Search for the cell housing the specified text and yield its (X, Y) center coordinate. 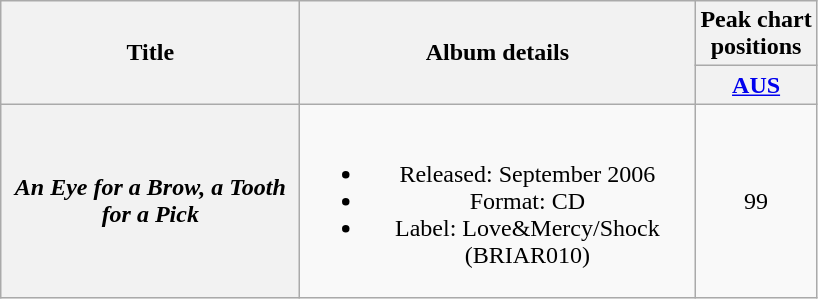
An Eye for a Brow, a Tooth for a Pick (150, 201)
AUS (756, 85)
99 (756, 201)
Album details (498, 52)
Released: September 2006Format: CDLabel: Love&Mercy/Shock (BRIAR010) (498, 201)
Peak chartpositions (756, 34)
Title (150, 52)
